Return [X, Y] of the center of cell containing provided text 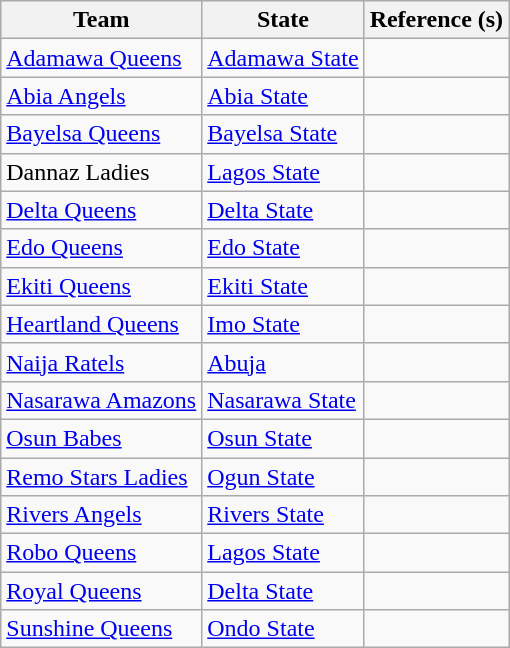
Sunshine Queens [102, 629]
Osun Babes [102, 438]
Rivers Angels [102, 515]
Bayelsa State [283, 134]
Reference (s) [436, 20]
Rivers State [283, 515]
Adamawa State [283, 58]
Robo Queens [102, 553]
Osun State [283, 438]
Abia Angels [102, 96]
Edo State [283, 248]
Heartland Queens [102, 324]
Abuja [283, 362]
Naija Ratels [102, 362]
Adamawa Queens [102, 58]
Edo Queens [102, 248]
Royal Queens [102, 591]
Delta Queens [102, 210]
Team [102, 20]
Remo Stars Ladies [102, 477]
Ekiti Queens [102, 286]
Ondo State [283, 629]
Nasarawa State [283, 400]
Ekiti State [283, 286]
Nasarawa Amazons [102, 400]
Imo State [283, 324]
State [283, 20]
Dannaz Ladies [102, 172]
Abia State [283, 96]
Ogun State [283, 477]
Bayelsa Queens [102, 134]
